Search for the cell housing the specified text and yield its [X, Y] center coordinate. 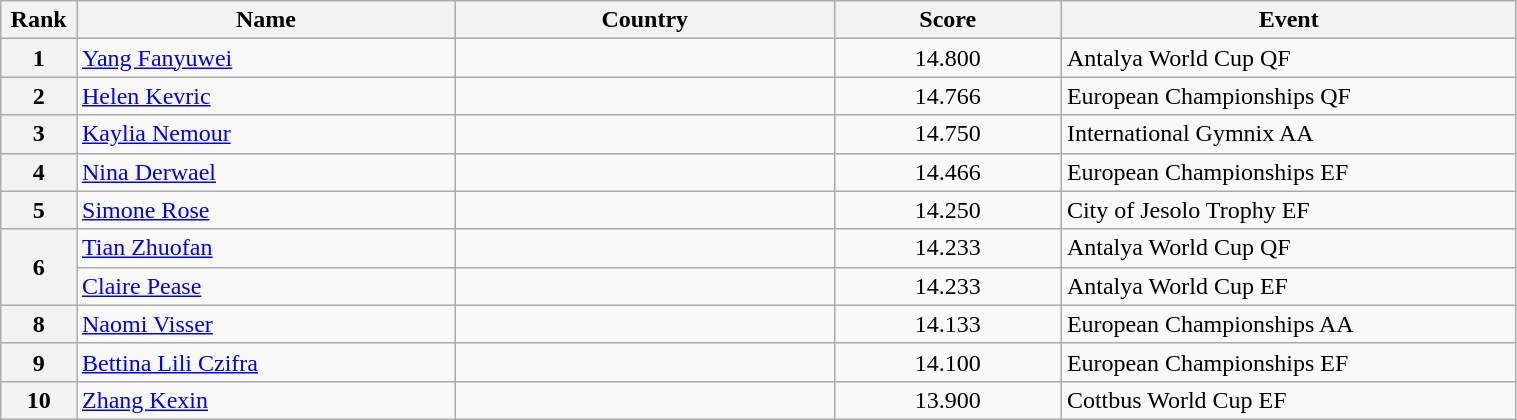
Simone Rose [266, 210]
14.766 [948, 96]
International Gymnix AA [1288, 134]
Helen Kevric [266, 96]
9 [39, 362]
14.750 [948, 134]
European Championships QF [1288, 96]
1 [39, 58]
13.900 [948, 400]
Kaylia Nemour [266, 134]
3 [39, 134]
14.133 [948, 324]
Naomi Visser [266, 324]
5 [39, 210]
14.100 [948, 362]
Event [1288, 20]
Nina Derwael [266, 172]
Tian Zhuofan [266, 248]
Zhang Kexin [266, 400]
Rank [39, 20]
10 [39, 400]
4 [39, 172]
Claire Pease [266, 286]
8 [39, 324]
2 [39, 96]
Score [948, 20]
14.466 [948, 172]
14.800 [948, 58]
14.250 [948, 210]
Cottbus World Cup EF [1288, 400]
Name [266, 20]
Yang Fanyuwei [266, 58]
Bettina Lili Czifra [266, 362]
Antalya World Cup EF [1288, 286]
6 [39, 267]
City of Jesolo Trophy EF [1288, 210]
Country [644, 20]
European Championships AA [1288, 324]
